Determine the (x, y) coordinate at the center of the cell enclosing the given text.  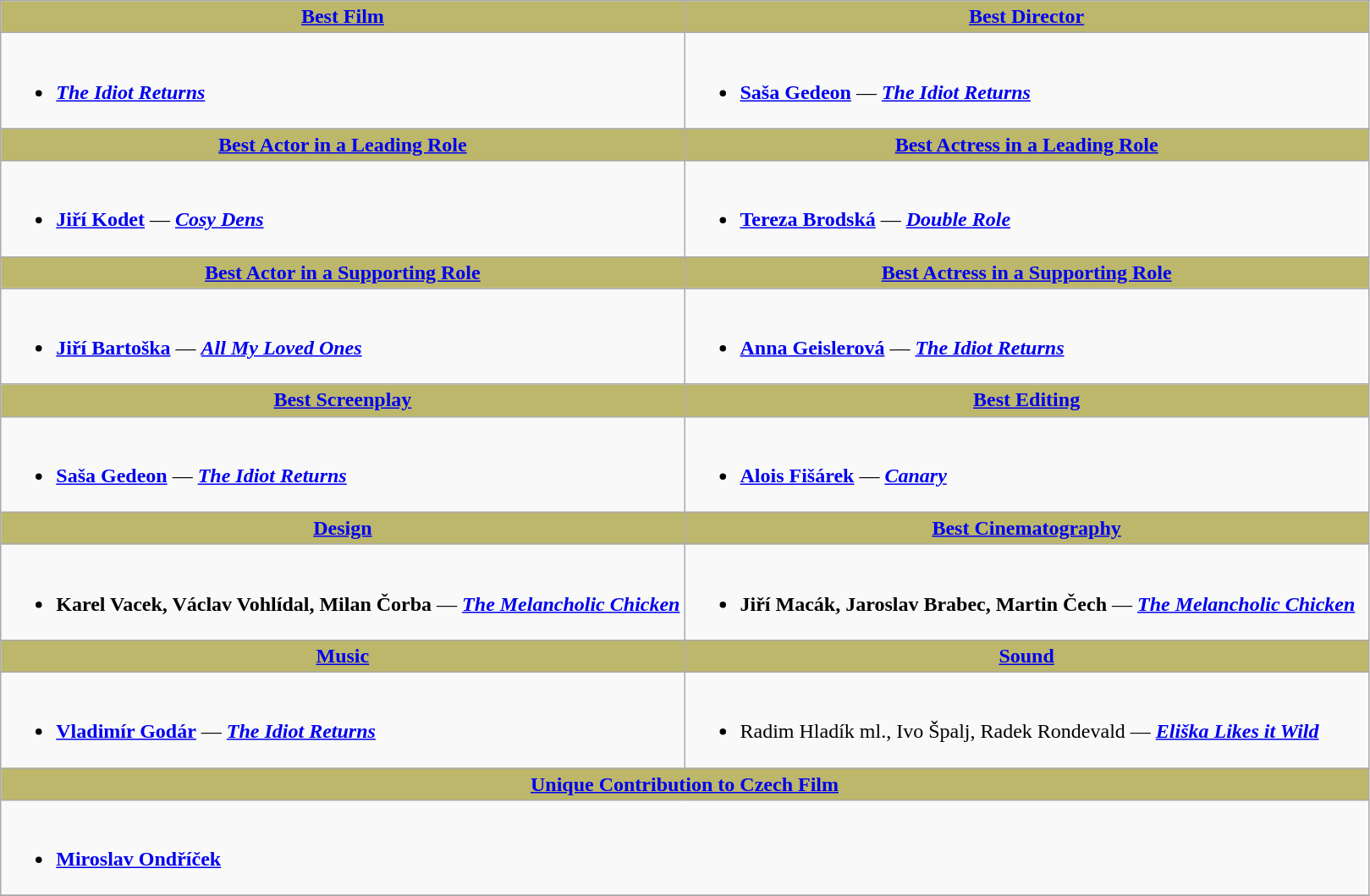
Radim Hladík ml., Ivo Špalj, Radek Rondevald — Eliška Likes it Wild (1026, 719)
Best Actress in a Supporting Role (1026, 272)
Best Cinematography (1026, 528)
Jiří Macák, Jaroslav Brabec, Martin Čech — The Melancholic Chicken (1026, 592)
Best Actor in a Supporting Role (343, 272)
Vladimír Godár — The Idiot Returns (343, 719)
Best Editing (1026, 400)
Best Film (343, 17)
Sound (1026, 656)
Best Actress in a Leading Role (1026, 145)
Design (343, 528)
Music (343, 656)
The Idiot Returns (343, 81)
Anna Geislerová — The Idiot Returns (1026, 337)
Jiří Bartoška — All My Loved Ones (343, 337)
Best Screenplay (343, 400)
Best Actor in a Leading Role (343, 145)
Miroslav Ondříček (685, 848)
Tereza Brodská — Double Role (1026, 208)
Alois Fišárek — Canary (1026, 464)
Unique Contribution to Czech Film (685, 784)
Karel Vacek, Václav Vohlídal, Milan Čorba — The Melancholic Chicken (343, 592)
Jiří Kodet — Cosy Dens (343, 208)
Best Director (1026, 17)
